Return the (X, Y) coordinate for the center point of the cell that contains the specified text.  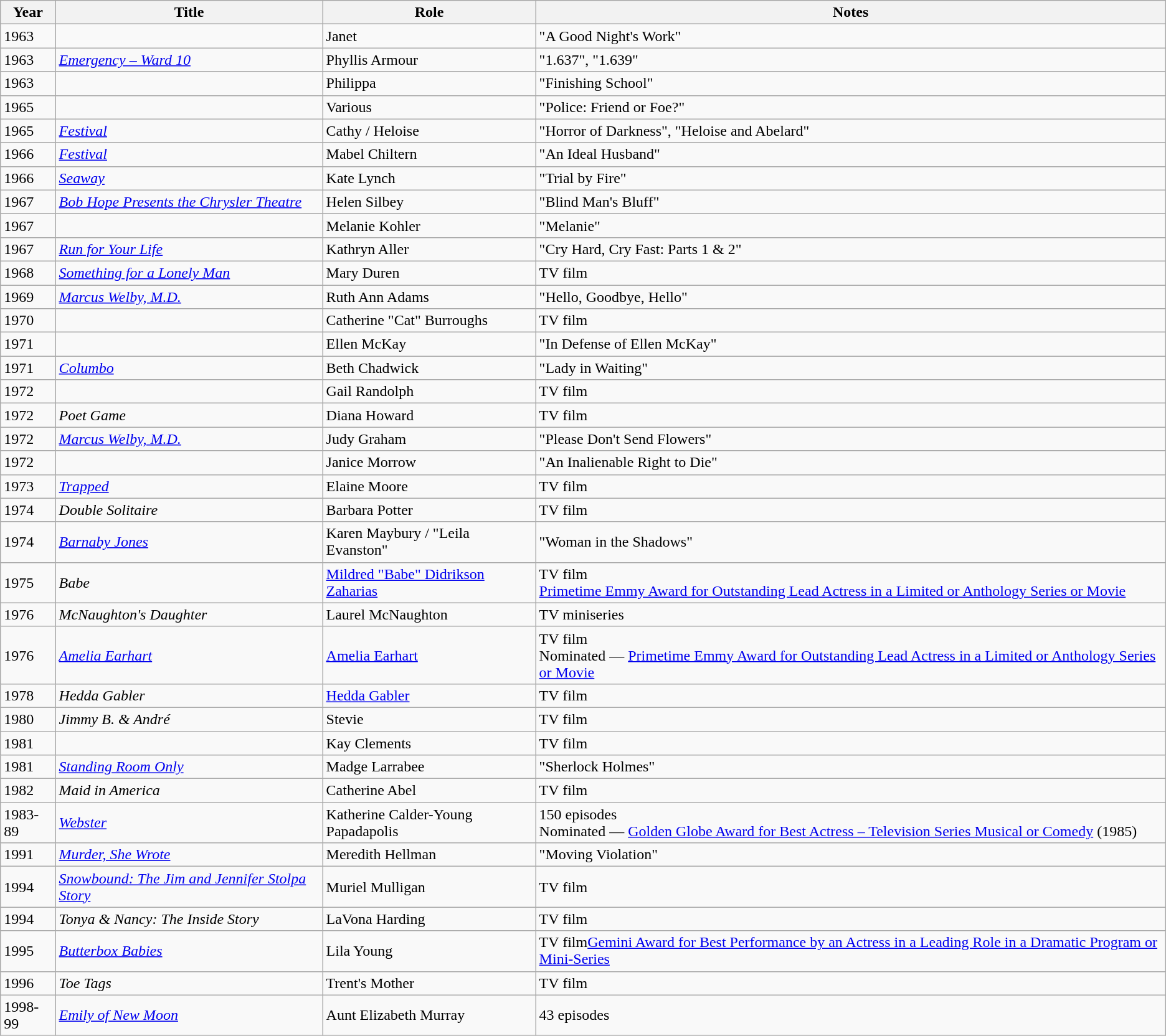
"In Defense of Ellen McKay" (851, 344)
Karen Maybury / "Leila Evanston" (429, 542)
150 episodesNominated — Golden Globe Award for Best Actress – Television Series Musical or Comedy (1985) (851, 823)
Mary Duren (429, 273)
Kay Clements (429, 743)
TV filmGemini Award for Best Performance by an Actress in a Leading Role in a Dramatic Program or Mini-Series (851, 951)
Meredith Hellman (429, 855)
1970 (28, 321)
Diana Howard (429, 415)
Mabel Chiltern (429, 154)
Tonya & Nancy: The Inside Story (189, 919)
Ellen McKay (429, 344)
1983-89 (28, 823)
Double Solitaire (189, 510)
TV filmNominated — Primetime Emmy Award for Outstanding Lead Actress in a Limited or Anthology Series or Movie (851, 655)
Kate Lynch (429, 178)
1980 (28, 719)
Toe Tags (189, 983)
"Lady in Waiting" (851, 368)
Catherine "Cat" Burroughs (429, 321)
Judy Graham (429, 439)
TV miniseries (851, 615)
"Hello, Goodbye, Hello" (851, 297)
Run for Your Life (189, 249)
"Horror of Darkness", "Heloise and Abelard" (851, 131)
1998-99 (28, 1015)
1968 (28, 273)
"Police: Friend or Foe?" (851, 107)
Philippa (429, 83)
1995 (28, 951)
Janice Morrow (429, 463)
Murder, She Wrote (189, 855)
"Sherlock Holmes" (851, 767)
Catherine Abel (429, 791)
43 episodes (851, 1015)
"Finishing School" (851, 83)
1973 (28, 486)
Helen Silbey (429, 202)
Role (429, 12)
1982 (28, 791)
Something for a Lonely Man (189, 273)
"An Ideal Husband" (851, 154)
TV filmPrimetime Emmy Award for Outstanding Lead Actress in a Limited or Anthology Series or Movie (851, 583)
Various (429, 107)
Seaway (189, 178)
Snowbound: The Jim and Jennifer Stolpa Story (189, 887)
Standing Room Only (189, 767)
Melanie Kohler (429, 225)
Laurel McNaughton (429, 615)
Notes (851, 12)
Trent's Mother (429, 983)
Madge Larrabee (429, 767)
"Melanie" (851, 225)
Poet Game (189, 415)
Gail Randolph (429, 392)
"Trial by Fire" (851, 178)
"An Inalienable Right to Die" (851, 463)
"Woman in the Shadows" (851, 542)
Barnaby Jones (189, 542)
"Cry Hard, Cry Fast: Parts 1 & 2" (851, 249)
"Blind Man's Bluff" (851, 202)
Lila Young (429, 951)
"Moving Violation" (851, 855)
Webster (189, 823)
1996 (28, 983)
Kathryn Aller (429, 249)
Bob Hope Presents the Chrysler Theatre (189, 202)
Title (189, 12)
1969 (28, 297)
"A Good Night's Work" (851, 36)
Janet (429, 36)
Katherine Calder-Young Papadapolis (429, 823)
Aunt Elizabeth Murray (429, 1015)
"Please Don't Send Flowers" (851, 439)
Year (28, 12)
Cathy / Heloise (429, 131)
1975 (28, 583)
Ruth Ann Adams (429, 297)
LaVona Harding (429, 919)
Muriel Mulligan (429, 887)
Columbo (189, 368)
Maid in America (189, 791)
Butterbox Babies (189, 951)
Trapped (189, 486)
McNaughton's Daughter (189, 615)
Emily of New Moon (189, 1015)
1978 (28, 695)
Barbara Potter (429, 510)
Phyllis Armour (429, 60)
Stevie (429, 719)
Emergency – Ward 10 (189, 60)
Elaine Moore (429, 486)
1991 (28, 855)
Mildred "Babe" Didrikson Zaharias (429, 583)
Babe (189, 583)
Beth Chadwick (429, 368)
"1.637", "1.639" (851, 60)
Jimmy B. & André (189, 719)
